Identify which cell holds the provided text, then report its [X, Y] central coordinate. 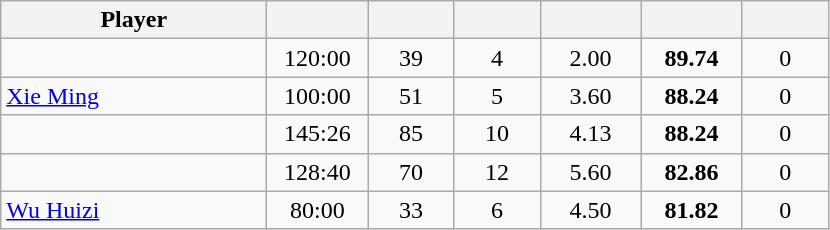
100:00 [318, 96]
82.86 [692, 172]
80:00 [318, 210]
70 [411, 172]
10 [497, 134]
4.50 [590, 210]
2.00 [590, 58]
6 [497, 210]
145:26 [318, 134]
39 [411, 58]
Player [134, 20]
5 [497, 96]
120:00 [318, 58]
89.74 [692, 58]
5.60 [590, 172]
51 [411, 96]
Wu Huizi [134, 210]
33 [411, 210]
12 [497, 172]
128:40 [318, 172]
3.60 [590, 96]
Xie Ming [134, 96]
81.82 [692, 210]
4 [497, 58]
4.13 [590, 134]
85 [411, 134]
